Return (x, y) of the center of cell containing provided text 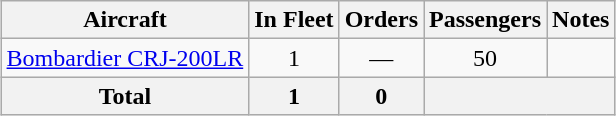
Passengers (486, 20)
Aircraft (125, 20)
Total (125, 96)
50 (486, 58)
Bombardier CRJ-200LR (125, 58)
— (381, 58)
0 (381, 96)
Notes (581, 20)
Orders (381, 20)
In Fleet (294, 20)
